Locate the cell with the specified text and output its (X, Y) center coordinate. 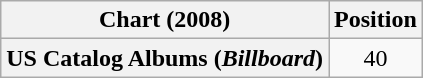
Position (376, 20)
Chart (2008) (165, 20)
40 (376, 58)
US Catalog Albums (Billboard) (165, 58)
